Scan for the cell matching the given text and deliver its (X, Y) coordinate at center. 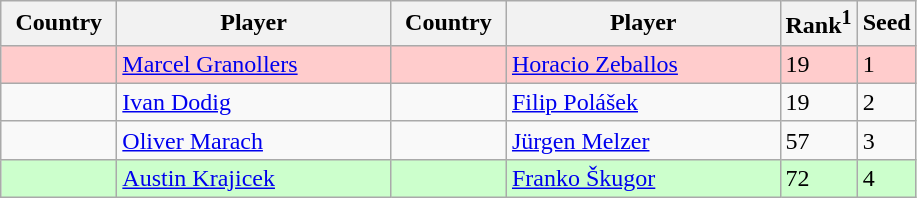
Rank1 (818, 24)
3 (886, 140)
1 (886, 64)
2 (886, 102)
Oliver Marach (254, 140)
Austin Krajicek (254, 178)
Jürgen Melzer (643, 140)
Filip Polášek (643, 102)
72 (818, 178)
Horacio Zeballos (643, 64)
57 (818, 140)
Franko Škugor (643, 178)
Seed (886, 24)
Ivan Dodig (254, 102)
4 (886, 178)
Marcel Granollers (254, 64)
